Return [x, y] of the center of cell containing provided text 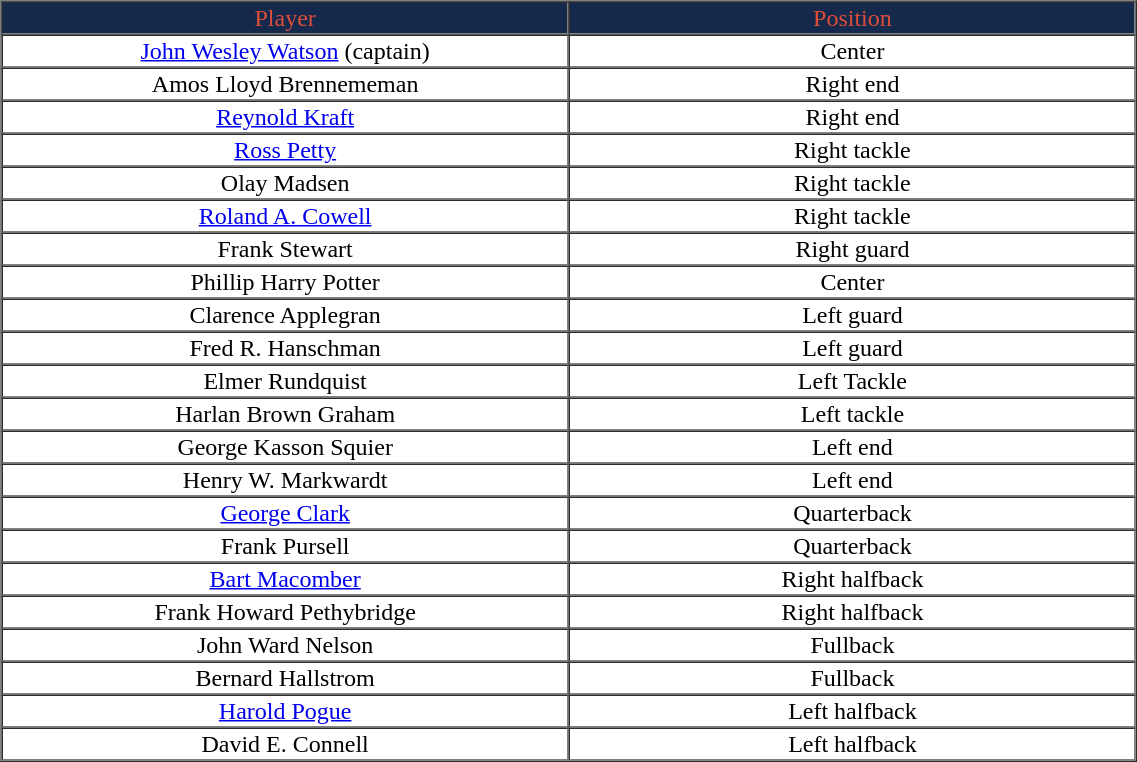
Harlan Brown Graham [286, 414]
Phillip Harry Potter [286, 282]
Left tackle [852, 414]
John Ward Nelson [286, 644]
Harold Pogue [286, 710]
Frank Howard Pethybridge [286, 612]
Clarence Applegran [286, 314]
Reynold Kraft [286, 116]
Fred R. Hanschman [286, 348]
Henry W. Markwardt [286, 480]
George Kasson Squier [286, 446]
David E. Connell [286, 744]
Elmer Rundquist [286, 380]
Olay Madsen [286, 182]
Player [286, 18]
Bart Macomber [286, 578]
Frank Stewart [286, 248]
Right guard [852, 248]
Ross Petty [286, 150]
George Clark [286, 512]
John Wesley Watson (captain) [286, 50]
Bernard Hallstrom [286, 678]
Roland A. Cowell [286, 216]
Left Tackle [852, 380]
Frank Pursell [286, 546]
Position [852, 18]
Amos Lloyd Brennememan [286, 84]
